For the text-containing cell, return its midpoint in (X, Y) coordinate format. 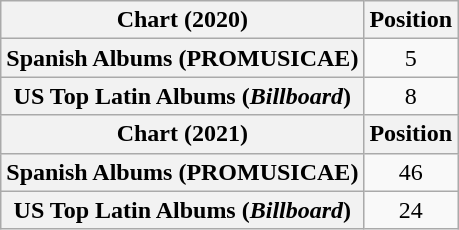
8 (411, 96)
5 (411, 58)
Chart (2021) (182, 134)
24 (411, 210)
46 (411, 172)
Chart (2020) (182, 20)
